Find where the given text appears and provide that cell's center as (x, y) coordinate. 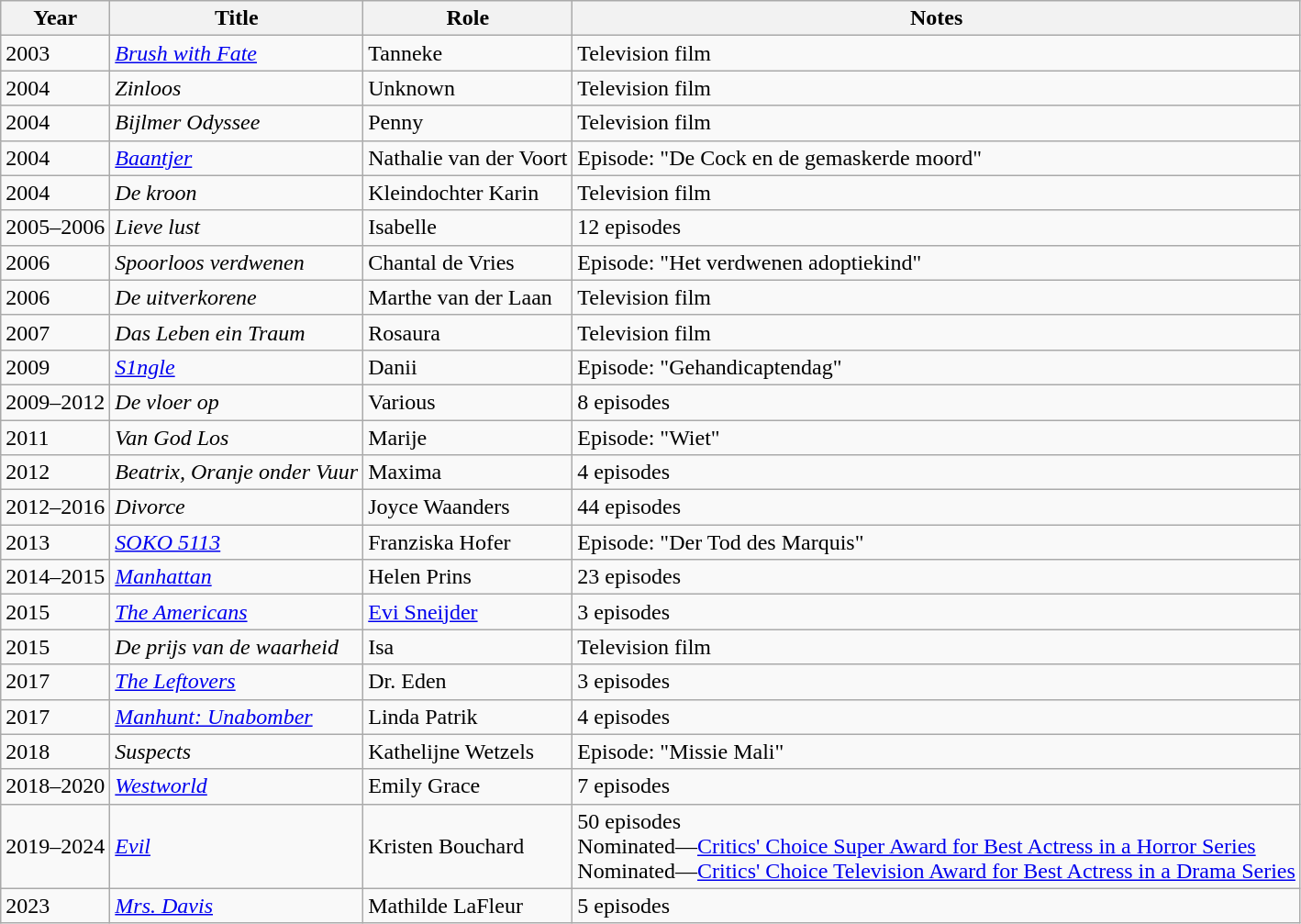
Year (55, 18)
Isa (468, 647)
Brush with Fate (237, 53)
Notes (937, 18)
Danii (468, 367)
2012 (55, 473)
Evi Sneijder (468, 612)
Franziska Hofer (468, 542)
2003 (55, 53)
De uitverkorene (237, 297)
Manhattan (237, 577)
Westworld (237, 786)
Van God Los (237, 438)
De kroon (237, 193)
Chantal de Vries (468, 262)
Kathelijne Wetzels (468, 751)
5 episodes (937, 906)
Episode: "Gehandicaptendag" (937, 367)
2018–2020 (55, 786)
The Americans (237, 612)
Das Leben ein Traum (237, 332)
Dr. Eden (468, 682)
2018 (55, 751)
7 episodes (937, 786)
2009–2012 (55, 402)
SOKO 5113 (237, 542)
2014–2015 (55, 577)
The Leftovers (237, 682)
Episode: "Missie Mali" (937, 751)
Marije (468, 438)
De vloer op (237, 402)
2012–2016 (55, 507)
Manhunt: Unabomber (237, 717)
Linda Patrik (468, 717)
Marthe van der Laan (468, 297)
Rosaura (468, 332)
8 episodes (937, 402)
2013 (55, 542)
Bijlmer Odyssee (237, 123)
Mrs. Davis (237, 906)
Kleindochter Karin (468, 193)
2007 (55, 332)
2023 (55, 906)
Maxima (468, 473)
Isabelle (468, 228)
Suspects (237, 751)
2005–2006 (55, 228)
Divorce (237, 507)
Lieve lust (237, 228)
Baantjer (237, 158)
Helen Prins (468, 577)
Penny (468, 123)
Joyce Waanders (468, 507)
Nathalie van der Voort (468, 158)
Various (468, 402)
Emily Grace (468, 786)
44 episodes (937, 507)
2011 (55, 438)
De prijs van de waarheid (237, 647)
12 episodes (937, 228)
Beatrix, Oranje onder Vuur (237, 473)
Unknown (468, 88)
Episode: "Het verdwenen adoptiekind" (937, 262)
2019–2024 (55, 846)
Episode: "Wiet" (937, 438)
Evil (237, 846)
2009 (55, 367)
Episode: "Der Tod des Marquis" (937, 542)
Title (237, 18)
Zinloos (237, 88)
S1ngle (237, 367)
Episode: "De Cock en de gemaskerde moord" (937, 158)
Tanneke (468, 53)
Mathilde LaFleur (468, 906)
Kristen Bouchard (468, 846)
Role (468, 18)
Spoorloos verdwenen (237, 262)
23 episodes (937, 577)
